Identify which cell holds the provided text, then report its (X, Y) central coordinate. 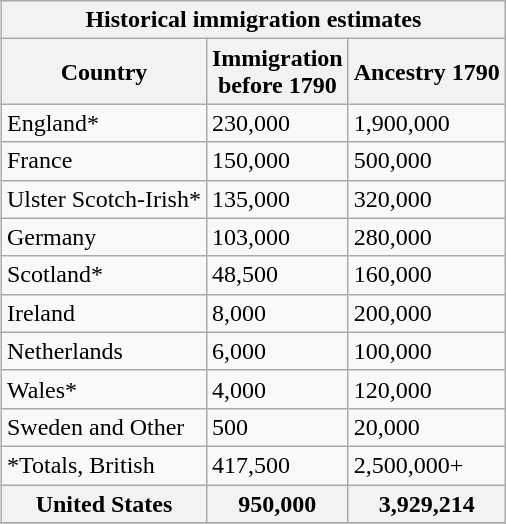
2,500,000+ (426, 465)
135,000 (277, 199)
280,000 (426, 237)
1,900,000 (426, 123)
Ulster Scotch-Irish* (104, 199)
200,000 (426, 313)
160,000 (426, 275)
500 (277, 427)
England* (104, 123)
48,500 (277, 275)
Country (104, 72)
Ancestry 1790 (426, 72)
Sweden and Other (104, 427)
4,000 (277, 389)
417,500 (277, 465)
950,000 (277, 503)
8,000 (277, 313)
Historical immigration estimates (253, 20)
Wales* (104, 389)
Ireland (104, 313)
3,929,214 (426, 503)
100,000 (426, 351)
Netherlands (104, 351)
*Totals, British (104, 465)
Scotland* (104, 275)
6,000 (277, 351)
230,000 (277, 123)
500,000 (426, 161)
150,000 (277, 161)
France (104, 161)
103,000 (277, 237)
Germany (104, 237)
120,000 (426, 389)
320,000 (426, 199)
United States (104, 503)
Immigration before 1790 (277, 72)
20,000 (426, 427)
